From the cell containing the given text, extract its center point as (X, Y) coordinate. 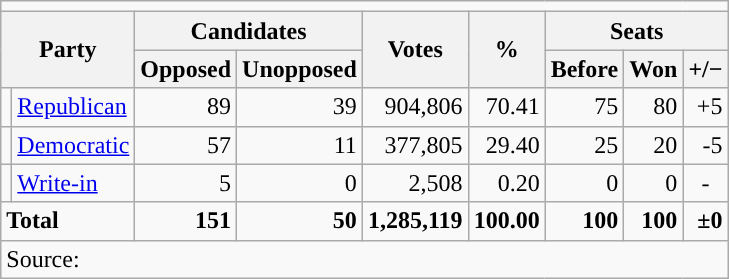
Democratic (74, 145)
Candidates (249, 31)
Before (584, 69)
Unopposed (300, 69)
39 (300, 107)
2,508 (415, 183)
% (506, 50)
29.40 (506, 145)
20 (654, 145)
±0 (706, 221)
5 (186, 183)
377,805 (415, 145)
151 (186, 221)
57 (186, 145)
25 (584, 145)
Seats (636, 31)
Total (68, 221)
Write-in (74, 183)
-5 (706, 145)
Republican (74, 107)
Won (654, 69)
89 (186, 107)
Votes (415, 50)
70.41 (506, 107)
Source: (364, 259)
80 (654, 107)
0.20 (506, 183)
50 (300, 221)
- (706, 183)
+5 (706, 107)
+/− (706, 69)
1,285,119 (415, 221)
11 (300, 145)
75 (584, 107)
Party (68, 50)
100.00 (506, 221)
Opposed (186, 69)
904,806 (415, 107)
